Scan for the cell matching the given text and deliver its [X, Y] coordinate at center. 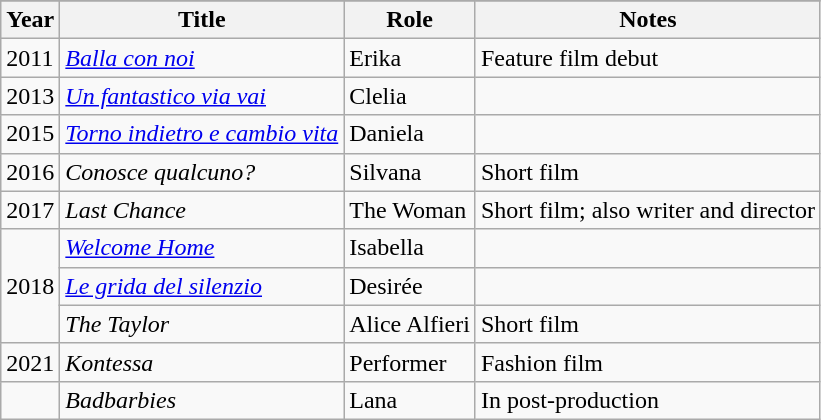
2016 [30, 172]
Last Chance [202, 210]
Short film; also writer and director [648, 210]
The Woman [410, 210]
Daniela [410, 134]
Balla con noi [202, 58]
Desirée [410, 286]
Torno indietro e cambio vita [202, 134]
Feature film debut [648, 58]
Year [30, 20]
2021 [30, 362]
2018 [30, 286]
Role [410, 20]
Clelia [410, 96]
Performer [410, 362]
Le grida del silenzio [202, 286]
2015 [30, 134]
Notes [648, 20]
Un fantastico via vai [202, 96]
Welcome Home [202, 248]
Silvana [410, 172]
Conosce qualcuno? [202, 172]
Fashion film [648, 362]
Lana [410, 400]
Badbarbies [202, 400]
2017 [30, 210]
Kontessa [202, 362]
The Taylor [202, 324]
Erika [410, 58]
Isabella [410, 248]
Alice Alfieri [410, 324]
2011 [30, 58]
Title [202, 20]
2013 [30, 96]
In post-production [648, 400]
